Determine the (x, y) coordinate at the center of the cell enclosing the given text.  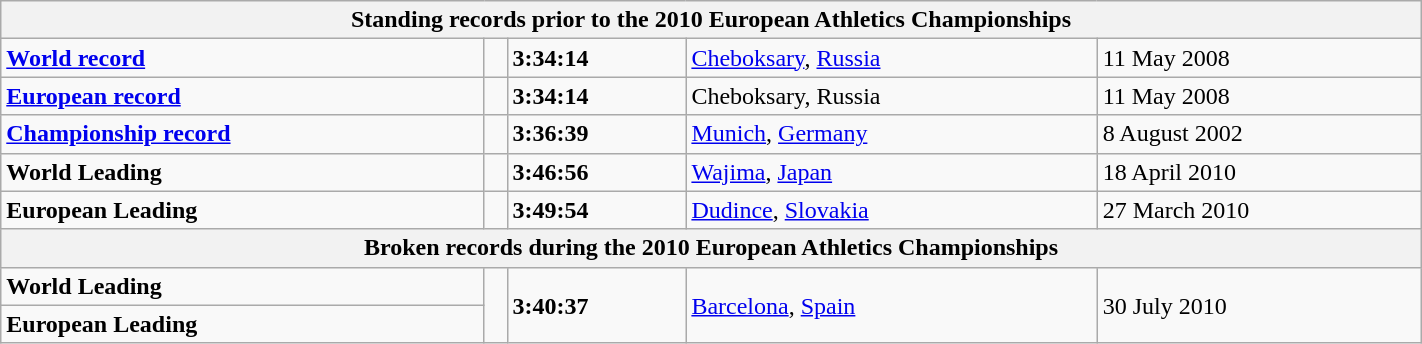
Barcelona, Spain (892, 305)
30 July 2010 (1259, 305)
18 April 2010 (1259, 172)
Wajima, Japan (892, 172)
Championship record (243, 134)
3:40:37 (596, 305)
Broken records during the 2010 European Athletics Championships (711, 248)
27 March 2010 (1259, 210)
3:49:54 (596, 210)
3:46:56 (596, 172)
World record (243, 58)
8 August 2002 (1259, 134)
Munich, Germany (892, 134)
European record (243, 96)
Dudince, Slovakia (892, 210)
Standing records prior to the 2010 European Athletics Championships (711, 20)
3:36:39 (596, 134)
